Output the (x, y) coordinate of the center of the cell containing the given text.  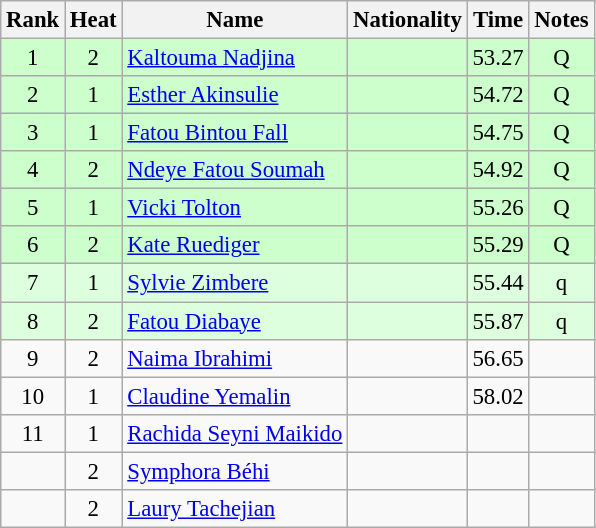
Nationality (408, 20)
Rank (33, 20)
54.75 (498, 133)
56.65 (498, 358)
11 (33, 433)
8 (33, 321)
55.44 (498, 283)
6 (33, 245)
9 (33, 358)
Time (498, 20)
Kate Ruediger (235, 245)
Name (235, 20)
Kaltouma Nadjina (235, 58)
55.87 (498, 321)
Fatou Diabaye (235, 321)
54.92 (498, 170)
Claudine Yemalin (235, 396)
Vicki Tolton (235, 208)
Rachida Seyni Maikido (235, 433)
58.02 (498, 396)
Laury Tachejian (235, 509)
7 (33, 283)
53.27 (498, 58)
Fatou Bintou Fall (235, 133)
10 (33, 396)
Notes (562, 20)
4 (33, 170)
5 (33, 208)
Heat (94, 20)
55.29 (498, 245)
54.72 (498, 95)
Ndeye Fatou Soumah (235, 170)
Naima Ibrahimi (235, 358)
Symphora Béhi (235, 471)
3 (33, 133)
55.26 (498, 208)
Sylvie Zimbere (235, 283)
Esther Akinsulie (235, 95)
